Find where the given text appears and provide that cell's center as (x, y) coordinate. 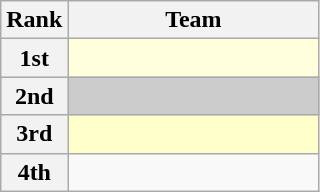
3rd (34, 134)
4th (34, 172)
Team (194, 20)
Rank (34, 20)
1st (34, 58)
2nd (34, 96)
